Return (x, y) of the center of cell containing provided text 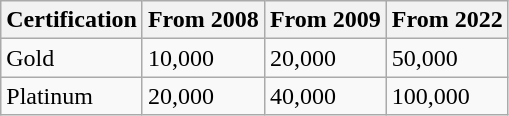
50,000 (447, 58)
From 2009 (325, 20)
Certification (72, 20)
Platinum (72, 96)
From 2022 (447, 20)
10,000 (203, 58)
Gold (72, 58)
40,000 (325, 96)
From 2008 (203, 20)
100,000 (447, 96)
